For the text-containing cell, return its midpoint in (X, Y) coordinate format. 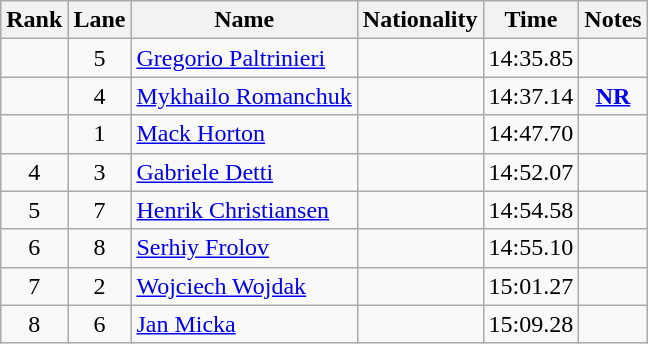
Mykhailo Romanchuk (244, 96)
14:47.70 (531, 134)
Name (244, 20)
Lane (100, 20)
Henrik Christiansen (244, 210)
Gabriele Detti (244, 172)
15:01.27 (531, 286)
Gregorio Paltrinieri (244, 58)
2 (100, 286)
Jan Micka (244, 324)
Nationality (420, 20)
14:55.10 (531, 248)
14:54.58 (531, 210)
15:09.28 (531, 324)
14:52.07 (531, 172)
Serhiy Frolov (244, 248)
1 (100, 134)
Notes (613, 20)
14:35.85 (531, 58)
Mack Horton (244, 134)
Rank (34, 20)
NR (613, 96)
Time (531, 20)
3 (100, 172)
Wojciech Wojdak (244, 286)
14:37.14 (531, 96)
